Detect which cell encompasses the target text, then output its [x, y] center coordinate. 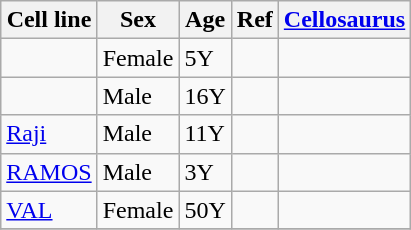
Sex [138, 20]
5Y [205, 58]
Age [205, 20]
16Y [205, 96]
Cellosaurus [344, 20]
Raji [49, 134]
VAL [49, 210]
Ref [254, 20]
50Y [205, 210]
3Y [205, 172]
RAMOS [49, 172]
11Y [205, 134]
Cell line [49, 20]
